Output the [X, Y] coordinate of the center of the cell containing the given text.  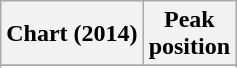
Chart (2014) [72, 34]
Peakposition [189, 34]
